Capture the cell that displays the provided text and extract its [x, y] central coordinate. 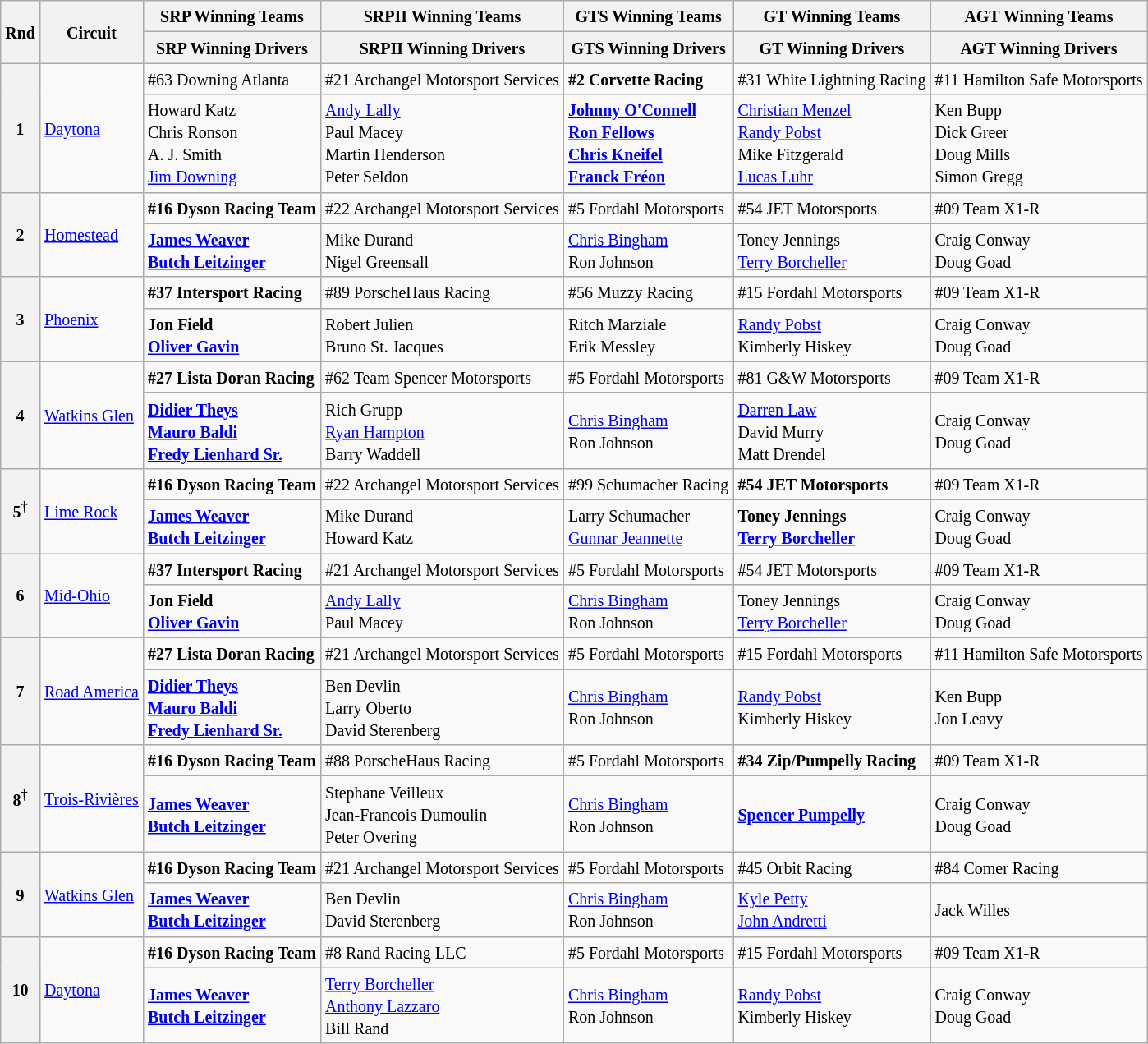
Spencer Pumpelly [832, 814]
SRP Winning Teams [232, 16]
Lime Rock [91, 511]
#63 Downing Atlanta [232, 79]
AGT Winning Drivers [1039, 48]
Howard Katz Chris Ronson A. J. Smith Jim Downing [232, 143]
#84 Comer Racing [1039, 867]
SRPII Winning Teams [443, 16]
4 [21, 415]
3 [21, 319]
GTS Winning Drivers [648, 48]
Terry Borcheller Anthony Lazzaro Bill Rand [443, 1005]
Rich Grupp Ryan Hampton Barry Waddell [443, 430]
Ken Bupp Jon Leavy [1039, 707]
2 [21, 235]
GT Winning Drivers [832, 48]
#8 Rand Racing LLC [443, 952]
#56 Muzzy Racing [648, 292]
Larry Schumacher Gunnar Jeannette [648, 526]
#31 White Lightning Racing [832, 79]
Ben Devlin David Sterenberg [443, 910]
SRP Winning Drivers [232, 48]
5† [21, 511]
9 [21, 894]
#81 G&W Motorsports [832, 377]
Ken Bupp Dick Greer Doug Mills Simon Gregg [1039, 143]
GTS Winning Teams [648, 16]
Mike Durand Nigel Greensall [443, 250]
8† [21, 798]
Kyle Petty John Andretti [832, 910]
Mike Durand Howard Katz [443, 526]
Rnd [21, 32]
Robert Julien Bruno St. Jacques [443, 335]
#99 Schumacher Racing [648, 484]
#45 Orbit Racing [832, 867]
10 [21, 990]
Phoenix [91, 319]
#2 Corvette Racing [648, 79]
#34 Zip/Pumpelly Racing [832, 761]
Andy Lally Paul Macey Martin Henderson Peter Seldon [443, 143]
Johnny O'Connell Ron Fellows Chris Kneifel Franck Fréon [648, 143]
Homestead [91, 235]
Jack Willes [1039, 910]
SRPII Winning Drivers [443, 48]
1 [21, 128]
Road America [91, 692]
7 [21, 692]
AGT Winning Teams [1039, 16]
Andy Lally Paul Macey [443, 611]
Christian Menzel Randy Pobst Mike Fitzgerald Lucas Luhr [832, 143]
GT Winning Teams [832, 16]
Ritch Marziale Erik Messley [648, 335]
Mid-Ohio [91, 596]
Trois-Rivières [91, 798]
Circuit [91, 32]
6 [21, 596]
#88 PorscheHaus Racing [443, 761]
#62 Team Spencer Motorsports [443, 377]
#89 PorscheHaus Racing [443, 292]
Ben Devlin Larry Oberto David Sterenberg [443, 707]
Stephane Veilleux Jean-Francois Dumoulin Peter Overing [443, 814]
Darren Law David Murry Matt Drendel [832, 430]
